Search for the cell housing the specified text and yield its [x, y] center coordinate. 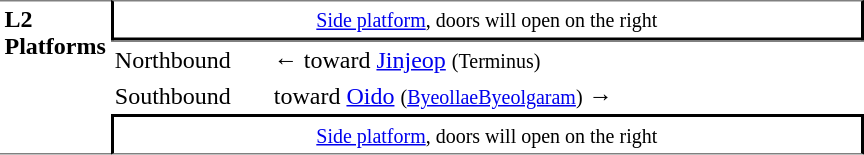
Southbound [190, 96]
toward Oido (ByeollaeByeolgaram) → [566, 96]
L2Platforms [55, 77]
← toward Jinjeop (Terminus) [566, 59]
Northbound [190, 59]
